Find where the given text appears and provide that cell's center as [X, Y] coordinate. 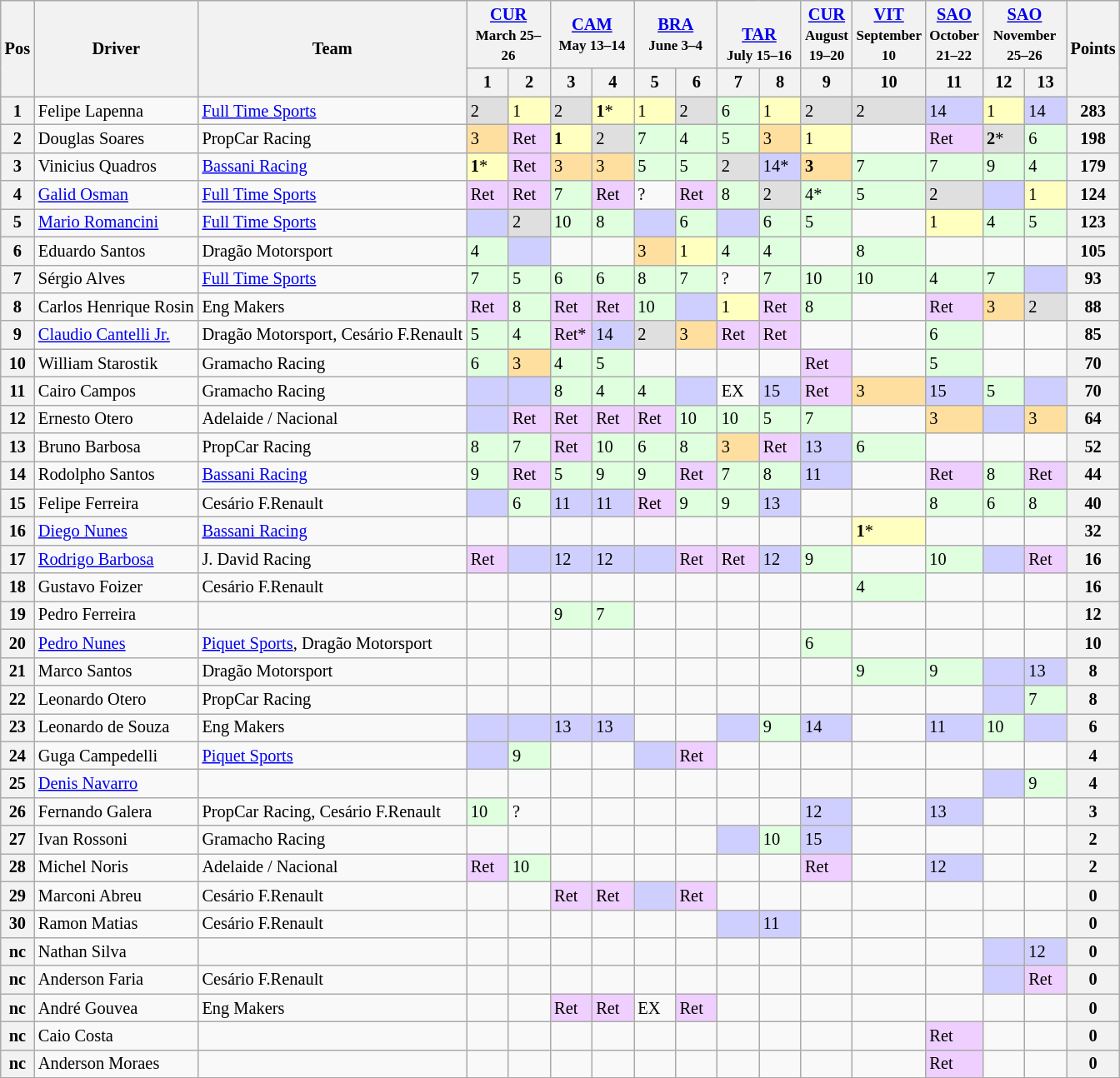
J. David Racing [332, 559]
Pedro Ferreira [117, 615]
Sérgio Alves [117, 279]
Mario Romancini [117, 222]
21 [17, 671]
Rodrigo Barbosa [117, 559]
Guga Campedelli [117, 756]
Gustavo Foizer [117, 587]
44 [1093, 475]
André Gouvea [117, 1008]
Ramon Matias [117, 924]
85 [1093, 335]
BRAJune 3–4 [676, 34]
88 [1093, 307]
40 [1093, 503]
CURAugust 19–20 [827, 34]
26 [17, 811]
TARJuly 15–16 [759, 34]
27 [17, 840]
105 [1093, 251]
32 [1093, 531]
Pedro Nunes [117, 643]
CAMMay 13–14 [592, 34]
Anderson Faria [117, 980]
30 [17, 924]
2* [1003, 138]
20 [17, 643]
Cairo Campos [117, 391]
Caio Costa [117, 1036]
Points [1093, 48]
Ivan Rossoni [117, 840]
SAONovember 25–26 [1024, 34]
Denis Navarro [117, 783]
19 [17, 615]
14* [780, 167]
Leonardo de Souza [117, 727]
Piquet Sports, Dragão Motorsport [332, 643]
52 [1093, 447]
Piquet Sports [332, 756]
Pos [17, 48]
Dragão Motorsport, Cesário F.Renault [332, 335]
Leonardo Otero [117, 699]
28 [17, 867]
179 [1093, 167]
4* [827, 195]
123 [1093, 222]
Michel Noris [117, 867]
CURMarch 25–26 [508, 34]
64 [1093, 419]
William Starostik [117, 363]
Driver [117, 48]
Ret* [571, 335]
Ernesto Otero [117, 419]
Eduardo Santos [117, 251]
SAOOctober 21–22 [953, 34]
29 [17, 896]
Felipe Lapenna [117, 111]
18 [17, 587]
Bruno Barbosa [117, 447]
22 [17, 699]
VITSeptember 10 [889, 34]
Rodolpho Santos [117, 475]
Marco Santos [117, 671]
Claudio Cantelli Jr. [117, 335]
Anderson Moraes [117, 1064]
25 [17, 783]
93 [1093, 279]
198 [1093, 138]
283 [1093, 111]
Carlos Henrique Rosin [117, 307]
Douglas Soares [117, 138]
PropCar Racing, Cesário F.Renault [332, 811]
Galid Osman [117, 195]
Fernando Galera [117, 811]
Vinicius Quadros [117, 167]
24 [17, 756]
Diego Nunes [117, 531]
23 [17, 727]
17 [17, 559]
Felipe Ferreira [117, 503]
Nathan Silva [117, 951]
Marconi Abreu [117, 896]
124 [1093, 195]
Team [332, 48]
